From the cell containing the given text, extract its center point as [X, Y] coordinate. 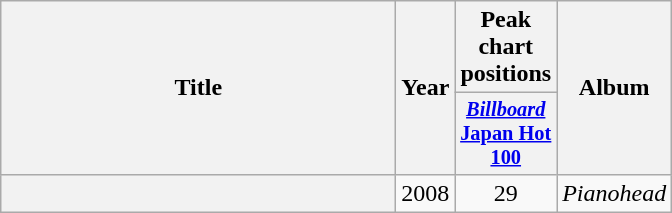
Album [614, 88]
Pianohead [614, 193]
2008 [426, 193]
Peak chart positions [506, 47]
Billboard Japan Hot 100 [506, 134]
29 [506, 193]
Title [198, 88]
Year [426, 88]
